Pinpoint the cell where the given text exists, returning its [x, y] midpoint coordinate. 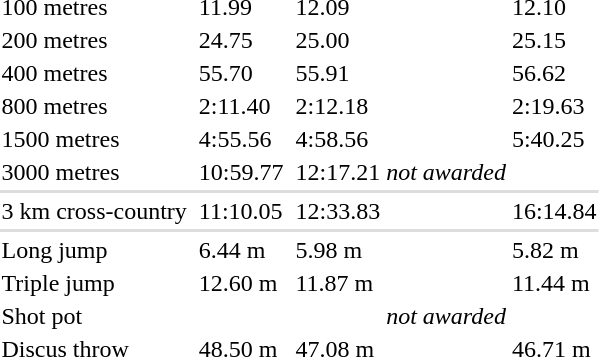
25.00 [338, 40]
11.44 m [554, 283]
4:58.56 [338, 139]
Shot pot [94, 316]
800 metres [94, 106]
5:40.25 [554, 139]
25.15 [554, 40]
5.98 m [338, 250]
4:55.56 [241, 139]
3000 metres [94, 172]
10:59.77 [241, 172]
400 metres [94, 73]
1500 metres [94, 139]
2:11.40 [241, 106]
5.82 m [554, 250]
16:14.84 [554, 211]
12:17.21 [338, 172]
6.44 m [241, 250]
2:12.18 [338, 106]
24.75 [241, 40]
200 metres [94, 40]
2:19.63 [554, 106]
11.87 m [338, 283]
12.60 m [241, 283]
Long jump [94, 250]
Triple jump [94, 283]
12:33.83 [338, 211]
56.62 [554, 73]
11:10.05 [241, 211]
3 km cross-country [94, 211]
55.70 [241, 73]
55.91 [338, 73]
